Identify which cell holds the provided text, then report its [x, y] central coordinate. 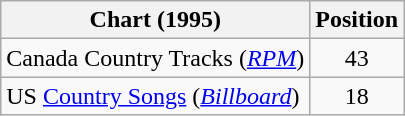
Chart (1995) [156, 20]
Position [357, 20]
43 [357, 58]
Canada Country Tracks (RPM) [156, 58]
18 [357, 96]
US Country Songs (Billboard) [156, 96]
